Locate the cell with the specified text and output its [X, Y] center coordinate. 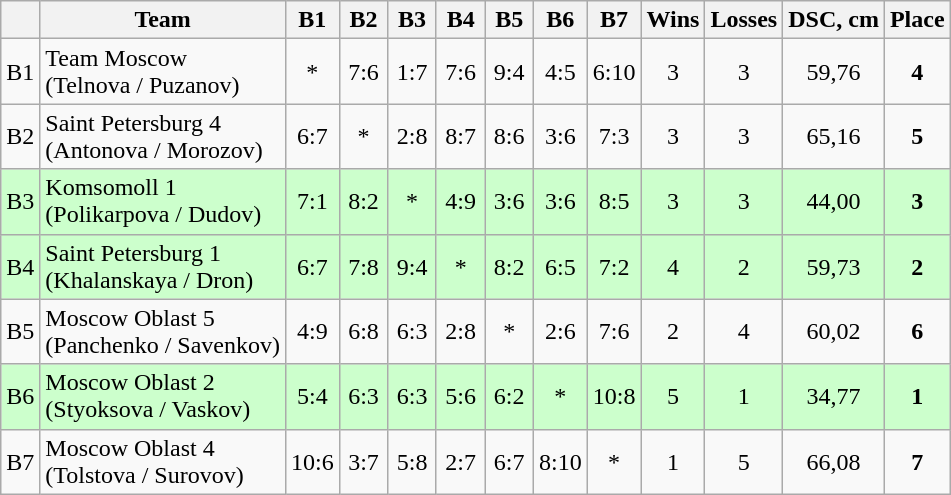
6 [917, 332]
7:1 [312, 202]
2:7 [460, 462]
8:5 [614, 202]
66,08 [834, 462]
Saint Petersburg 1(Khalanskaya / Dron) [163, 266]
7 [917, 462]
4:5 [560, 72]
6:8 [364, 332]
3:7 [364, 462]
65,16 [834, 136]
Komsomoll 1(Polikarpova / Dudov) [163, 202]
7:3 [614, 136]
6:5 [560, 266]
1:7 [412, 72]
Losses [744, 20]
59,73 [834, 266]
6:2 [510, 396]
Moscow Oblast 2(Styoksova / Vaskov) [163, 396]
Team [163, 20]
34,77 [834, 396]
60,02 [834, 332]
10:8 [614, 396]
2:6 [560, 332]
8:7 [460, 136]
59,76 [834, 72]
5:4 [312, 396]
Place [917, 20]
Saint Petersburg 4(Antonova / Morozov) [163, 136]
Wins [673, 20]
5:8 [412, 462]
7:8 [364, 266]
Moscow Oblast 4(Tolstova / Surovov) [163, 462]
10:6 [312, 462]
44,00 [834, 202]
Team Moscow(Telnova / Puzanov) [163, 72]
8:10 [560, 462]
6:10 [614, 72]
Moscow Oblast 5(Panchenko / Savenkov) [163, 332]
5:6 [460, 396]
8:6 [510, 136]
7:2 [614, 266]
DSC, cm [834, 20]
